From the cell containing the given text, extract its center point as (X, Y) coordinate. 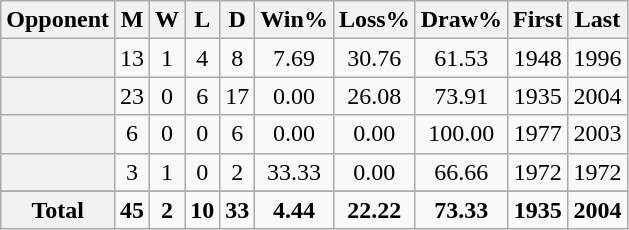
100.00 (461, 134)
M (132, 20)
13 (132, 58)
10 (202, 210)
1996 (598, 58)
17 (238, 96)
D (238, 20)
61.53 (461, 58)
L (202, 20)
1948 (538, 58)
33.33 (294, 172)
73.33 (461, 210)
Win% (294, 20)
Opponent (58, 20)
Last (598, 20)
7.69 (294, 58)
23 (132, 96)
Draw% (461, 20)
26.08 (374, 96)
3 (132, 172)
4.44 (294, 210)
Loss% (374, 20)
30.76 (374, 58)
33 (238, 210)
Total (58, 210)
4 (202, 58)
First (538, 20)
1977 (538, 134)
2003 (598, 134)
22.22 (374, 210)
66.66 (461, 172)
45 (132, 210)
73.91 (461, 96)
8 (238, 58)
W (168, 20)
